Output the (x, y) coordinate of the center of the cell containing the given text.  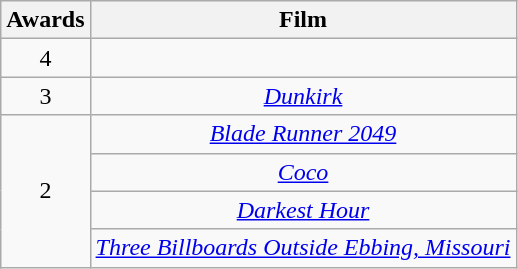
Coco (303, 172)
Awards (46, 20)
2 (46, 191)
Dunkirk (303, 96)
Blade Runner 2049 (303, 134)
4 (46, 58)
3 (46, 96)
Film (303, 20)
Darkest Hour (303, 210)
Three Billboards Outside Ebbing, Missouri (303, 248)
